Search for the cell housing the specified text and yield its [x, y] center coordinate. 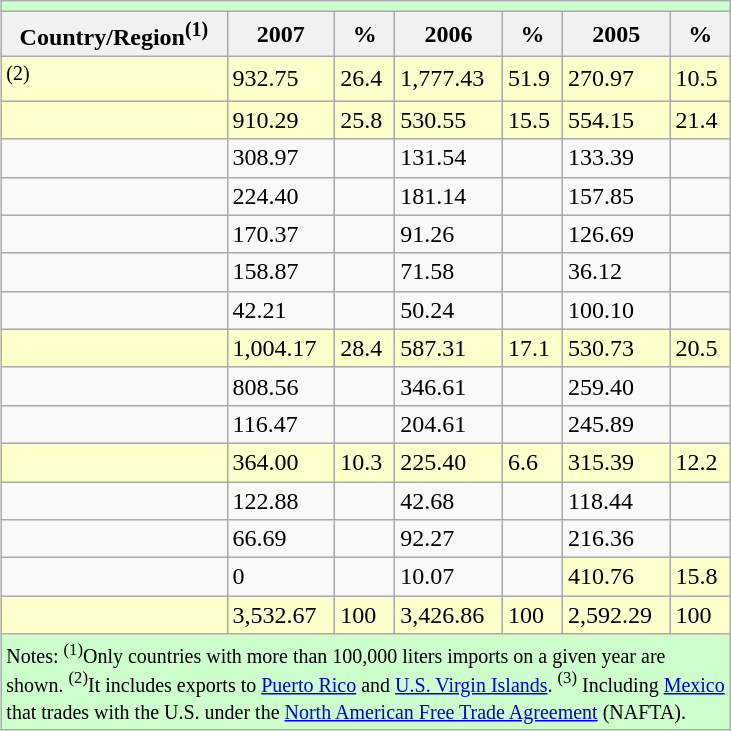
224.40 [281, 196]
170.37 [281, 234]
126.69 [616, 234]
15.5 [532, 120]
157.85 [616, 196]
10.5 [700, 78]
181.14 [449, 196]
315.39 [616, 462]
21.4 [700, 120]
66.69 [281, 539]
216.36 [616, 539]
118.44 [616, 501]
204.61 [449, 424]
0 [281, 577]
10.3 [365, 462]
1,004.17 [281, 348]
259.40 [616, 386]
245.89 [616, 424]
2,592.29 [616, 615]
133.39 [616, 158]
6.6 [532, 462]
122.88 [281, 501]
Country/Region(1) [114, 34]
50.24 [449, 310]
100.10 [616, 310]
71.58 [449, 272]
530.73 [616, 348]
36.12 [616, 272]
225.40 [449, 462]
364.00 [281, 462]
932.75 [281, 78]
42.21 [281, 310]
10.07 [449, 577]
2006 [449, 34]
270.97 [616, 78]
530.55 [449, 120]
2005 [616, 34]
91.26 [449, 234]
12.2 [700, 462]
26.4 [365, 78]
15.8 [700, 577]
25.8 [365, 120]
28.4 [365, 348]
3,532.67 [281, 615]
3,426.86 [449, 615]
131.54 [449, 158]
910.29 [281, 120]
2007 [281, 34]
1,777.43 [449, 78]
20.5 [700, 348]
42.68 [449, 501]
51.9 [532, 78]
346.61 [449, 386]
554.15 [616, 120]
92.27 [449, 539]
17.1 [532, 348]
116.47 [281, 424]
410.76 [616, 577]
587.31 [449, 348]
308.97 [281, 158]
808.56 [281, 386]
158.87 [281, 272]
(2) [114, 78]
